Detect which cell encompasses the target text, then output its [x, y] center coordinate. 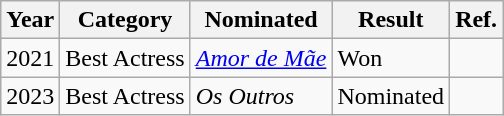
Os Outros [261, 96]
Category [125, 20]
2023 [30, 96]
2021 [30, 58]
Result [391, 20]
Ref. [476, 20]
Won [391, 58]
Amor de Mãe [261, 58]
Year [30, 20]
